Provide the (X, Y) coordinate of the cell's center where the given text is located.  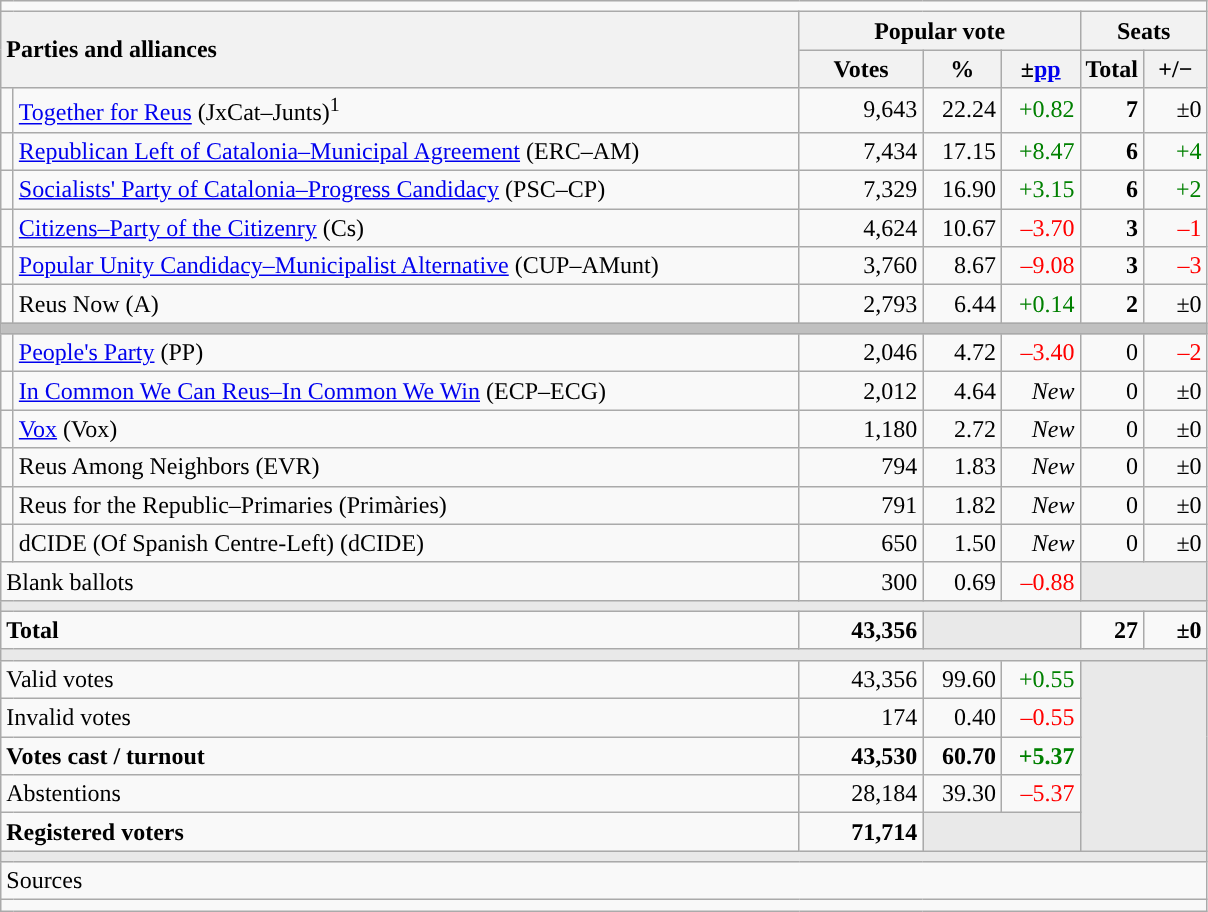
22.24 (962, 110)
+0.55 (1040, 679)
Votes (861, 69)
7,329 (861, 190)
17.15 (962, 151)
2,012 (861, 391)
People's Party (PP) (406, 353)
–2 (1176, 353)
Parties and alliances (400, 50)
–3.70 (1040, 228)
Reus Among Neighbors (EVR) (406, 467)
Votes cast / turnout (400, 756)
+0.14 (1040, 304)
8.67 (962, 266)
Reus Now (A) (406, 304)
–0.88 (1040, 581)
794 (861, 467)
Valid votes (400, 679)
9,643 (861, 110)
+8.47 (1040, 151)
–1 (1176, 228)
Together for Reus (JxCat–Junts)1 (406, 110)
Invalid votes (400, 718)
43,530 (861, 756)
Citizens–Party of the Citizenry (Cs) (406, 228)
2 (1112, 304)
Popular vote (940, 31)
4,624 (861, 228)
Reus for the Republic–Primaries (Primàries) (406, 505)
Blank ballots (400, 581)
0.40 (962, 718)
+3.15 (1040, 190)
–5.37 (1040, 794)
10.67 (962, 228)
7,434 (861, 151)
1.82 (962, 505)
Abstentions (400, 794)
60.70 (962, 756)
39.30 (962, 794)
Socialists' Party of Catalonia–Progress Candidacy (PSC–CP) (406, 190)
+4 (1176, 151)
27 (1112, 630)
Seats (1144, 31)
28,184 (861, 794)
Popular Unity Candidacy–Municipalist Alternative (CUP–AMunt) (406, 266)
4.72 (962, 353)
% (962, 69)
2,046 (861, 353)
1.83 (962, 467)
6.44 (962, 304)
16.90 (962, 190)
Republican Left of Catalonia–Municipal Agreement (ERC–AM) (406, 151)
Vox (Vox) (406, 429)
2.72 (962, 429)
Sources (604, 881)
–3 (1176, 266)
4.64 (962, 391)
3,760 (861, 266)
1.50 (962, 543)
791 (861, 505)
–0.55 (1040, 718)
0.69 (962, 581)
1,180 (861, 429)
+2 (1176, 190)
+/− (1176, 69)
–3.40 (1040, 353)
+0.82 (1040, 110)
–9.08 (1040, 266)
650 (861, 543)
±pp (1040, 69)
Registered voters (400, 832)
dCIDE (Of Spanish Centre-Left) (dCIDE) (406, 543)
99.60 (962, 679)
300 (861, 581)
2,793 (861, 304)
7 (1112, 110)
71,714 (861, 832)
+5.37 (1040, 756)
174 (861, 718)
In Common We Can Reus–In Common We Win (ECP–ECG) (406, 391)
